Capture the cell that displays the provided text and extract its (X, Y) central coordinate. 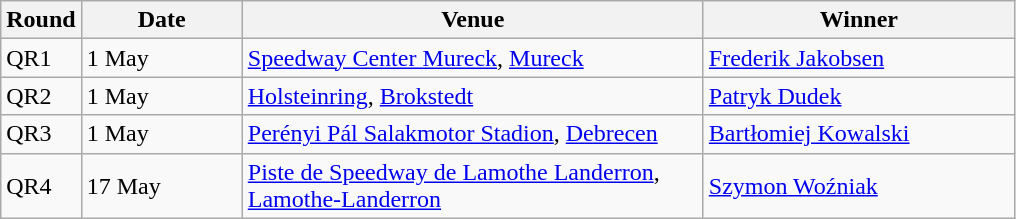
QR2 (41, 96)
Perényi Pál Salakmotor Stadion, Debrecen (472, 134)
17 May (162, 186)
Winner (858, 20)
Venue (472, 20)
Piste de Speedway de Lamothe Landerron, Lamothe-Landerron (472, 186)
QR4 (41, 186)
Holsteinring, Brokstedt (472, 96)
QR3 (41, 134)
Bartłomiej Kowalski (858, 134)
Date (162, 20)
QR1 (41, 58)
Frederik Jakobsen (858, 58)
Patryk Dudek (858, 96)
Speedway Center Mureck, Mureck (472, 58)
Round (41, 20)
Szymon Woźniak (858, 186)
